From the cell containing the given text, extract its center point as (X, Y) coordinate. 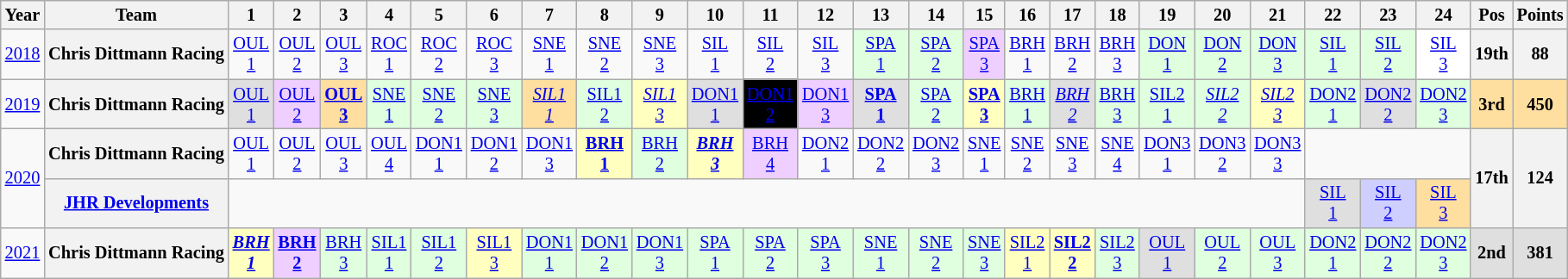
DON2 (1222, 54)
DON1 (1167, 54)
12 (825, 15)
ROC1 (389, 54)
DON31 (1167, 153)
2021 (22, 253)
19 (1167, 15)
24 (1443, 15)
DON3 (1277, 54)
2019 (22, 104)
ROC3 (494, 54)
9 (660, 15)
OUL4 (389, 153)
14 (936, 15)
6 (494, 15)
10 (715, 15)
3rd (1491, 104)
DON33 (1277, 153)
Year (22, 15)
23 (1388, 15)
SNE4 (1118, 153)
BRH4 (770, 153)
2 (298, 15)
2018 (22, 54)
1 (252, 15)
8 (605, 15)
3 (343, 15)
17th (1491, 177)
15 (984, 15)
17 (1073, 15)
Team (136, 15)
Points (1540, 15)
18 (1118, 15)
20 (1222, 15)
2020 (22, 177)
13 (881, 15)
5 (439, 15)
4 (389, 15)
JHR Developments (136, 203)
11 (770, 15)
21 (1277, 15)
22 (1333, 15)
DON32 (1222, 153)
124 (1540, 177)
7 (549, 15)
450 (1540, 104)
19th (1491, 54)
88 (1540, 54)
Pos (1491, 15)
16 (1027, 15)
2nd (1491, 253)
381 (1540, 253)
ROC2 (439, 54)
